Extract the [x, y] coordinate from the center of the cell holding the provided text.  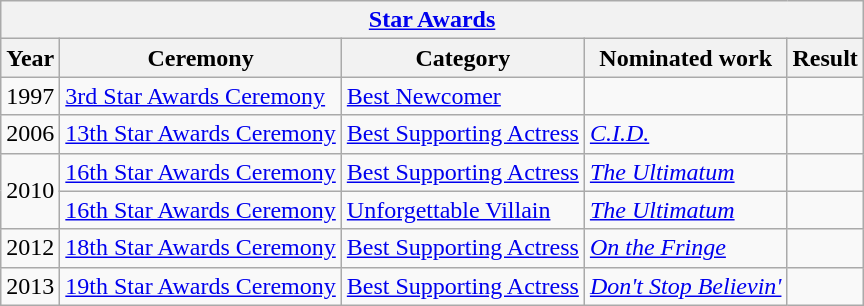
Unforgettable Villain [462, 210]
13th Star Awards Ceremony [200, 134]
On the Fringe [686, 248]
Don't Stop Believin' [686, 286]
Year [30, 58]
Category [462, 58]
2012 [30, 248]
18th Star Awards Ceremony [200, 248]
Ceremony [200, 58]
19th Star Awards Ceremony [200, 286]
Best Newcomer [462, 96]
Result [825, 58]
2013 [30, 286]
Nominated work [686, 58]
2010 [30, 191]
C.I.D. [686, 134]
2006 [30, 134]
1997 [30, 96]
3rd Star Awards Ceremony [200, 96]
Star Awards [432, 20]
